Locate the cell with the specified text and output its (x, y) center coordinate. 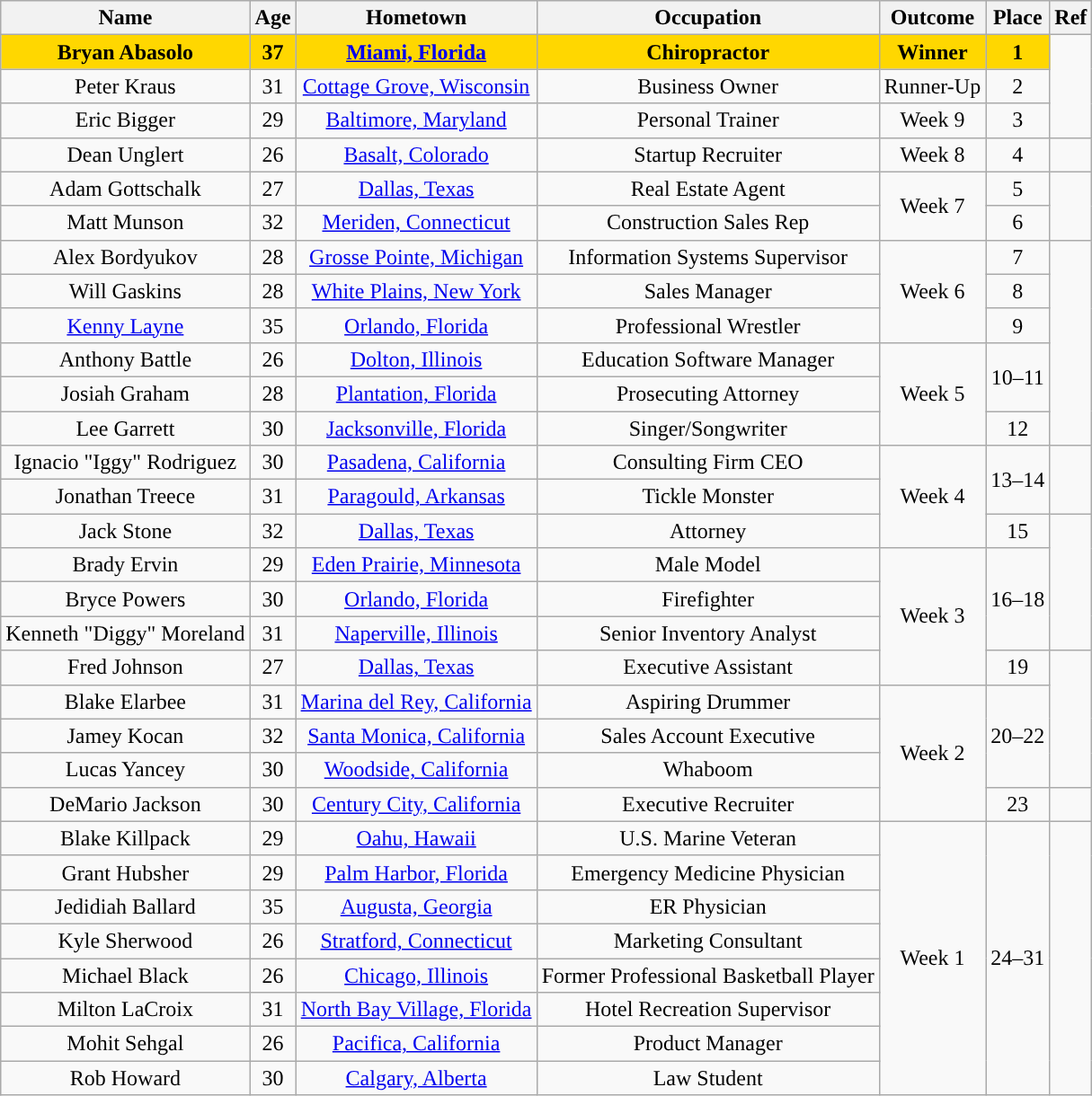
12 (1017, 429)
Chiropractor (708, 52)
Week 2 (933, 753)
Male Model (708, 565)
Attorney (708, 531)
Winner (933, 52)
Business Owner (708, 86)
Education Software Manager (708, 359)
Kenneth "Diggy" Moreland (126, 633)
Marina del Rey, California (416, 702)
Lucas Yancey (126, 770)
37 (273, 52)
5 (1017, 189)
Age (273, 18)
Grosse Pointe, Michigan (416, 257)
Jonathan Treece (126, 497)
Bryce Powers (126, 599)
Place (1017, 18)
Sales Account Executive (708, 736)
Jamey Kocan (126, 736)
Marketing Consultant (708, 941)
3 (1017, 120)
Real Estate Agent (708, 189)
Kenny Layne (126, 325)
Paragould, Arkansas (416, 497)
Josiah Graham (126, 393)
Oahu, Hawaii (416, 838)
Mohit Sehgal (126, 1044)
Whaboom (708, 770)
Baltimore, Maryland (416, 120)
Fred Johnson (126, 667)
Jedidiah Ballard (126, 906)
Eden Prairie, Minnesota (416, 565)
16–18 (1017, 599)
Blake Elarbee (126, 702)
Chicago, Illinois (416, 975)
9 (1017, 325)
4 (1017, 155)
Michael Black (126, 975)
Singer/Songwriter (708, 429)
Pasadena, California (416, 463)
Personal Trainer (708, 120)
Naperville, Illinois (416, 633)
Augusta, Georgia (416, 906)
Firefighter (708, 599)
DeMario Jackson (126, 804)
Brady Ervin (126, 565)
24–31 (1017, 958)
15 (1017, 531)
Palm Harbor, Florida (416, 872)
Week 5 (933, 393)
Construction Sales Rep (708, 223)
Professional Wrestler (708, 325)
North Bay Village, Florida (416, 1010)
Runner-Up (933, 86)
Ref (1071, 18)
Grant Hubsher (126, 872)
Tickle Monster (708, 497)
Dean Unglert (126, 155)
Week 9 (933, 120)
Matt Munson (126, 223)
Calgary, Alberta (416, 1078)
ER Physician (708, 906)
Aspiring Drummer (708, 702)
Milton LaCroix (126, 1010)
Name (126, 18)
Anthony Battle (126, 359)
Will Gaskins (126, 291)
Peter Kraus (126, 86)
Hotel Recreation Supervisor (708, 1010)
Eric Bigger (126, 120)
Miami, Florida (416, 52)
Executive Recruiter (708, 804)
Occupation (708, 18)
10–11 (1017, 376)
Jack Stone (126, 531)
Dolton, Illinois (416, 359)
Startup Recruiter (708, 155)
Adam Gottschalk (126, 189)
Week 4 (933, 497)
Basalt, Colorado (416, 155)
Stratford, Connecticut (416, 941)
Bryan Abasolo (126, 52)
Senior Inventory Analyst (708, 633)
Sales Manager (708, 291)
Plantation, Florida (416, 393)
Product Manager (708, 1044)
Information Systems Supervisor (708, 257)
Week 8 (933, 155)
Ignacio "Iggy" Rodriguez (126, 463)
Former Professional Basketball Player (708, 975)
6 (1017, 223)
Consulting Firm CEO (708, 463)
Meriden, Connecticut (416, 223)
Lee Garrett (126, 429)
8 (1017, 291)
Blake Killpack (126, 838)
White Plains, New York (416, 291)
20–22 (1017, 736)
19 (1017, 667)
13–14 (1017, 480)
Emergency Medicine Physician (708, 872)
Week 3 (933, 616)
Hometown (416, 18)
Woodside, California (416, 770)
Week 1 (933, 958)
Cottage Grove, Wisconsin (416, 86)
Law Student (708, 1078)
Jacksonville, Florida (416, 429)
23 (1017, 804)
Executive Assistant (708, 667)
7 (1017, 257)
2 (1017, 86)
Prosecuting Attorney (708, 393)
Week 7 (933, 206)
Santa Monica, California (416, 736)
Alex Bordyukov (126, 257)
Week 6 (933, 291)
Rob Howard (126, 1078)
1 (1017, 52)
U.S. Marine Veteran (708, 838)
Pacifica, California (416, 1044)
Kyle Sherwood (126, 941)
Century City, California (416, 804)
Outcome (933, 18)
